Output the [x, y] coordinate of the center of the cell containing the given text.  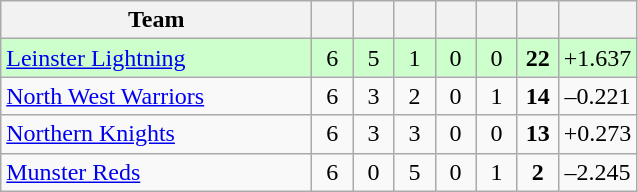
Munster Reds [156, 172]
Team [156, 20]
+0.273 [598, 134]
–2.245 [598, 172]
14 [538, 96]
Leinster Lightning [156, 58]
North West Warriors [156, 96]
13 [538, 134]
22 [538, 58]
Northern Knights [156, 134]
–0.221 [598, 96]
+1.637 [598, 58]
